Search for the cell housing the specified text and yield its [X, Y] center coordinate. 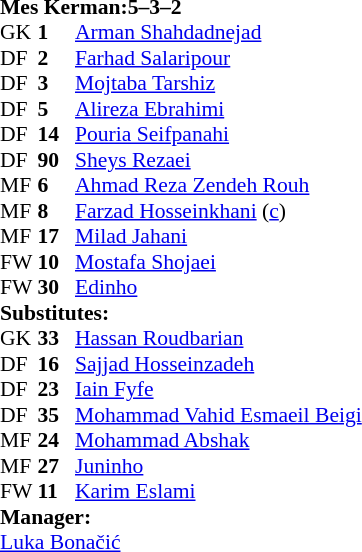
Arman Shahdadnejad [218, 33]
Iain Fyfe [218, 389]
Alireza Ebrahimi [218, 109]
90 [57, 160]
Mohammad Abshak [218, 441]
Farhad Salaripour [218, 58]
Pouria Seifpanahi [218, 135]
Juninho [218, 466]
35 [57, 415]
17 [57, 237]
14 [57, 135]
11 [57, 491]
Ahmad Reza Zendeh Rouh [218, 185]
1 [57, 33]
16 [57, 364]
Farzad Hosseinkhani (c) [218, 211]
24 [57, 441]
2 [57, 58]
Karim Eslami [218, 491]
27 [57, 466]
Milad Jahani [218, 237]
Sajjad Hosseinzadeh [218, 364]
Mojtaba Tarshiz [218, 83]
8 [57, 211]
Mostafa Shojaei [218, 262]
30 [57, 287]
Hassan Roudbarian [218, 339]
3 [57, 83]
6 [57, 185]
Sheys Rezaei [218, 160]
Mohammad Vahid Esmaeil Beigi [218, 415]
Manager: [181, 517]
5 [57, 109]
33 [57, 339]
23 [57, 389]
Edinho [218, 287]
10 [57, 262]
Substitutes: [181, 313]
